Determine the [X, Y] coordinate at the center of the cell enclosing the given text.  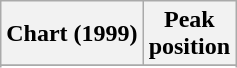
Chart (1999) [72, 34]
Peak position [189, 34]
